Return the [X, Y] coordinate for the center point of the cell that contains the specified text.  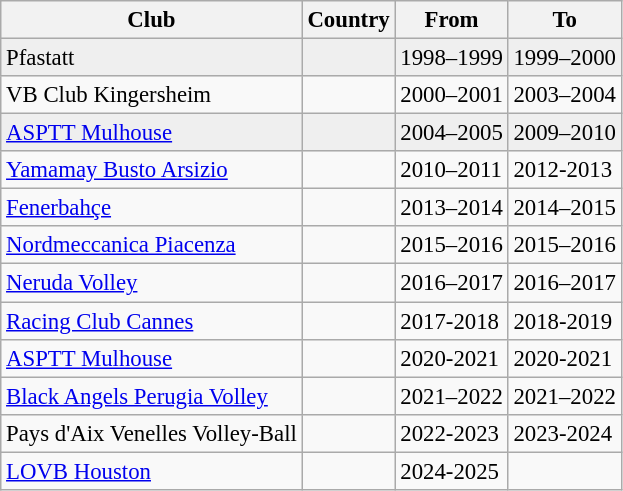
2023-2024 [564, 433]
2013–2014 [452, 208]
2014–2015 [564, 208]
1999–2000 [564, 58]
Yamamay Busto Arsizio [152, 170]
Pfastatt [152, 58]
LOVB Houston [152, 471]
To [564, 20]
VB Club Kingersheim [152, 95]
2004–2005 [452, 133]
Nordmeccanica Piacenza [152, 245]
From [452, 20]
2018-2019 [564, 321]
2017-2018 [452, 321]
1998–1999 [452, 58]
Country [348, 20]
2003–2004 [564, 95]
Neruda Volley [152, 283]
Club [152, 20]
2010–2011 [452, 170]
Black Angels Perugia Volley [152, 396]
2009–2010 [564, 133]
Racing Club Cannes [152, 321]
2024-2025 [452, 471]
2022-2023 [452, 433]
Pays d'Aix Venelles Volley-Ball [152, 433]
Fenerbahçe [152, 208]
2012-2013 [564, 170]
2000–2001 [452, 95]
